Detect which cell encompasses the target text, then output its (X, Y) center coordinate. 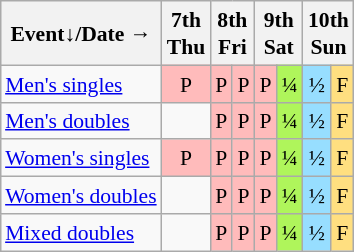
10thSun (328, 33)
7thThu (186, 33)
Women's singles (81, 158)
Men's singles (81, 84)
Event↓/Date → (81, 33)
9thSat (279, 33)
Men's doubles (81, 120)
Women's doubles (81, 194)
8thFri (232, 33)
Mixed doubles (81, 232)
